Detect which cell encompasses the target text, then output its (x, y) center coordinate. 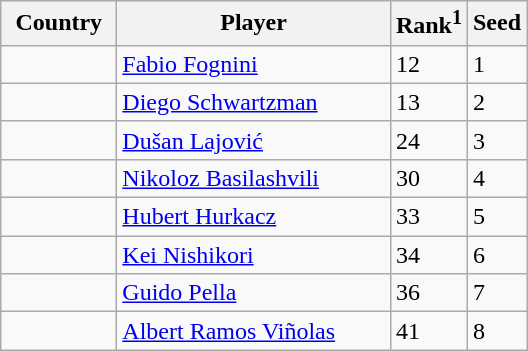
1 (496, 64)
Hubert Hurkacz (254, 217)
8 (496, 331)
30 (428, 178)
Country (59, 24)
Nikoloz Basilashvili (254, 178)
Diego Schwartzman (254, 102)
4 (496, 178)
Player (254, 24)
Fabio Fognini (254, 64)
2 (496, 102)
Guido Pella (254, 293)
36 (428, 293)
Dušan Lajović (254, 140)
Seed (496, 24)
33 (428, 217)
Rank1 (428, 24)
6 (496, 255)
34 (428, 255)
24 (428, 140)
Albert Ramos Viñolas (254, 331)
7 (496, 293)
13 (428, 102)
Kei Nishikori (254, 255)
41 (428, 331)
3 (496, 140)
12 (428, 64)
5 (496, 217)
